Scan for the cell matching the given text and deliver its (x, y) coordinate at center. 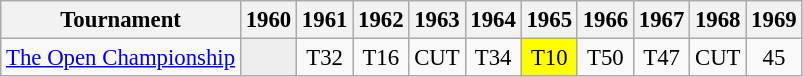
1968 (718, 20)
T50 (605, 58)
1961 (325, 20)
1962 (381, 20)
1965 (549, 20)
1960 (268, 20)
The Open Championship (121, 58)
45 (774, 58)
1969 (774, 20)
T10 (549, 58)
1964 (493, 20)
T34 (493, 58)
1963 (437, 20)
1966 (605, 20)
T16 (381, 58)
1967 (661, 20)
Tournament (121, 20)
T32 (325, 58)
T47 (661, 58)
